Search for the cell housing the specified text and yield its (x, y) center coordinate. 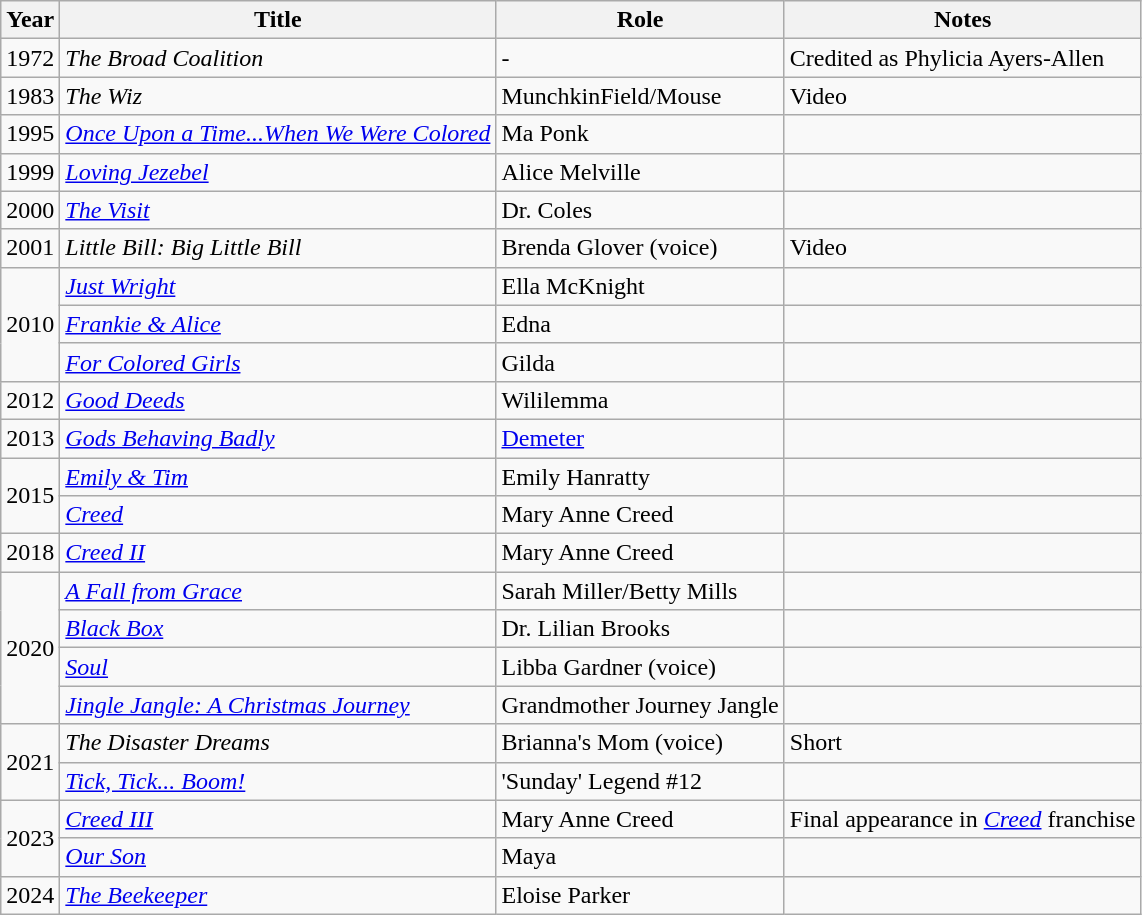
Libba Gardner (voice) (640, 667)
The Visit (278, 210)
The Disaster Dreams (278, 743)
The Wiz (278, 96)
2012 (30, 400)
Credited as Phylicia Ayers-Allen (962, 58)
The Broad Coalition (278, 58)
Sarah Miller/Betty Mills (640, 591)
Wililemma (640, 400)
Once Upon a Time...When We Were Colored (278, 134)
Notes (962, 20)
2013 (30, 438)
2001 (30, 248)
Tick, Tick... Boom! (278, 781)
Maya (640, 857)
Year (30, 20)
Eloise Parker (640, 895)
Creed II (278, 553)
Emily & Tim (278, 477)
2010 (30, 324)
Gods Behaving Badly (278, 438)
Brianna's Mom (voice) (640, 743)
Demeter (640, 438)
For Colored Girls (278, 362)
Gilda (640, 362)
1995 (30, 134)
Edna (640, 324)
Ella McKnight (640, 286)
2018 (30, 553)
Loving Jezebel (278, 172)
Title (278, 20)
2000 (30, 210)
Short (962, 743)
MunchkinField/Mouse (640, 96)
Little Bill: Big Little Bill (278, 248)
2024 (30, 895)
A Fall from Grace (278, 591)
Jingle Jangle: A Christmas Journey (278, 705)
Ma Ponk (640, 134)
2015 (30, 496)
1983 (30, 96)
The Beekeeper (278, 895)
Grandmother Journey Jangle (640, 705)
Final appearance in Creed franchise (962, 819)
2023 (30, 838)
Role (640, 20)
Creed (278, 515)
Just Wright (278, 286)
Our Son (278, 857)
- (640, 58)
Black Box (278, 629)
Dr. Coles (640, 210)
Creed III (278, 819)
Alice Melville (640, 172)
2020 (30, 648)
'Sunday' Legend #12 (640, 781)
1999 (30, 172)
Frankie & Alice (278, 324)
Emily Hanratty (640, 477)
1972 (30, 58)
2021 (30, 762)
Dr. Lilian Brooks (640, 629)
Good Deeds (278, 400)
Brenda Glover (voice) (640, 248)
Soul (278, 667)
